Scan for the cell matching the given text and deliver its (X, Y) coordinate at center. 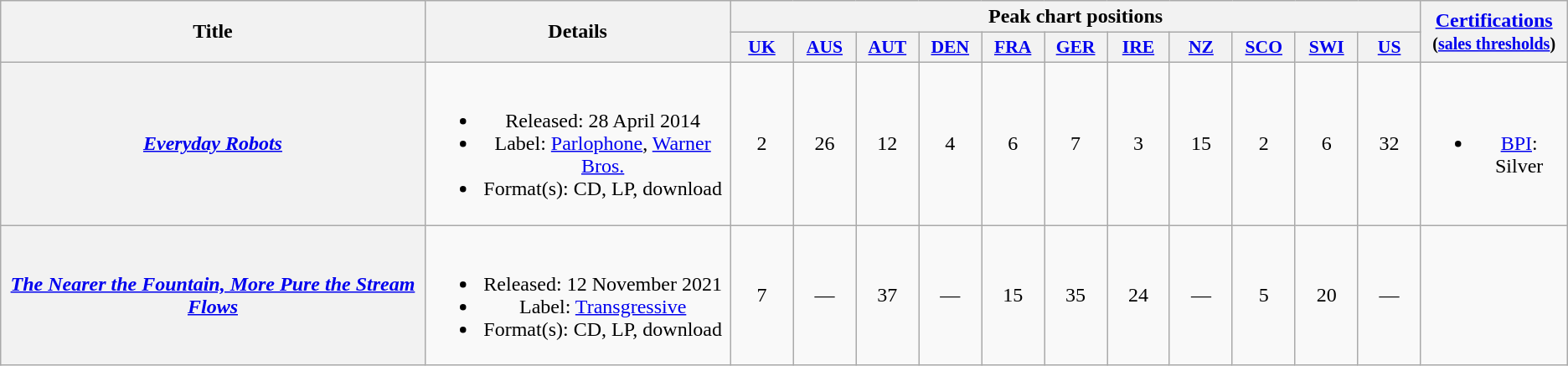
BPI: Silver (1494, 143)
NZ (1201, 48)
Everyday Robots (213, 143)
SWI (1327, 48)
20 (1327, 295)
35 (1075, 295)
Released: 12 November 2021Label: TransgressiveFormat(s): CD, LP, download (578, 295)
UK (762, 48)
Title (213, 32)
24 (1139, 295)
37 (888, 295)
US (1389, 48)
FRA (1014, 48)
Certifications(sales thresholds) (1494, 32)
DEN (950, 48)
GER (1075, 48)
32 (1389, 143)
Peak chart positions (1075, 17)
Released: 28 April 2014Label: Parlophone, Warner Bros.Format(s): CD, LP, download (578, 143)
5 (1263, 295)
SCO (1263, 48)
26 (824, 143)
4 (950, 143)
The Nearer the Fountain, More Pure the Stream Flows (213, 295)
Details (578, 32)
12 (888, 143)
3 (1139, 143)
AUS (824, 48)
IRE (1139, 48)
AUT (888, 48)
